Output the (X, Y) coordinate of the center of the cell containing the given text.  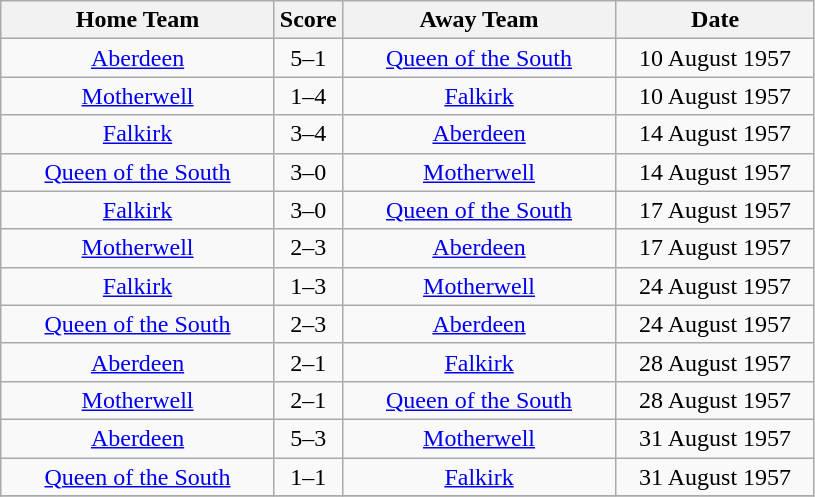
1–3 (308, 286)
5–3 (308, 438)
Home Team (138, 20)
1–1 (308, 477)
3–4 (308, 134)
5–1 (308, 58)
1–4 (308, 96)
Score (308, 20)
Away Team (479, 20)
Date (716, 20)
